Detect which cell encompasses the target text, then output its [X, Y] center coordinate. 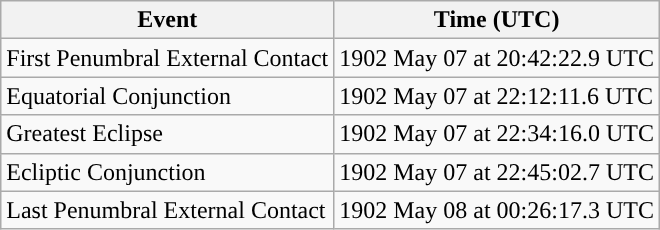
Last Penumbral External Contact [168, 210]
Event [168, 20]
Equatorial Conjunction [168, 96]
First Penumbral External Contact [168, 58]
Ecliptic Conjunction [168, 172]
1902 May 08 at 00:26:17.3 UTC [497, 210]
1902 May 07 at 20:42:22.9 UTC [497, 58]
1902 May 07 at 22:12:11.6 UTC [497, 96]
Time (UTC) [497, 20]
1902 May 07 at 22:34:16.0 UTC [497, 134]
1902 May 07 at 22:45:02.7 UTC [497, 172]
Greatest Eclipse [168, 134]
